Output the [x, y] coordinate of the center of the cell containing the given text.  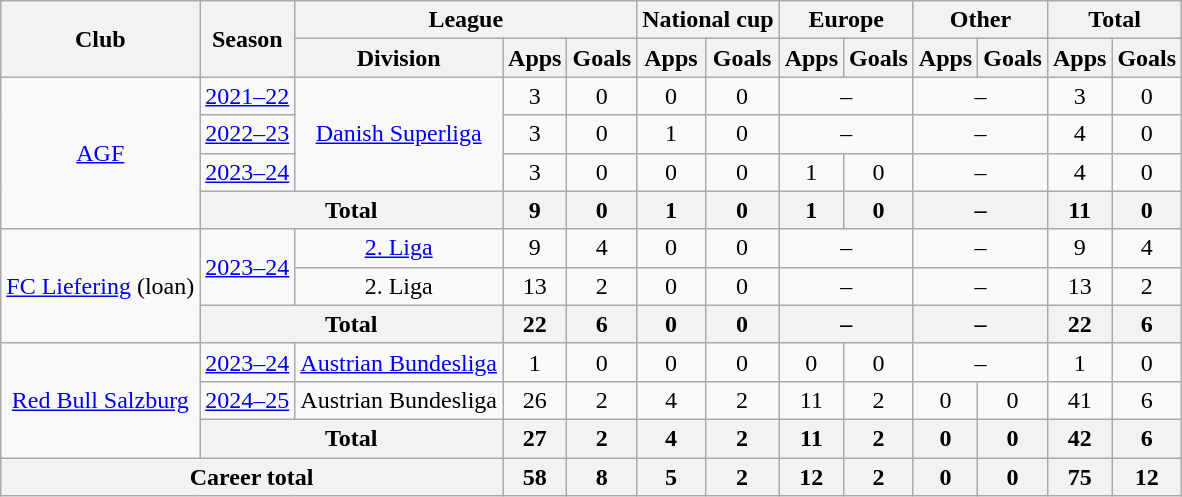
Season [248, 39]
FC Liefering (loan) [100, 286]
42 [1079, 438]
58 [535, 477]
75 [1079, 477]
Division [399, 58]
AGF [100, 153]
41 [1079, 400]
8 [602, 477]
26 [535, 400]
League [466, 20]
Danish Superliga [399, 134]
Europe [846, 20]
Career total [252, 477]
2022–23 [248, 134]
Red Bull Salzburg [100, 400]
2021–22 [248, 96]
National cup [708, 20]
2024–25 [248, 400]
27 [535, 438]
5 [671, 477]
Other [980, 20]
Club [100, 39]
